Find where the given text appears and provide that cell's center as (x, y) coordinate. 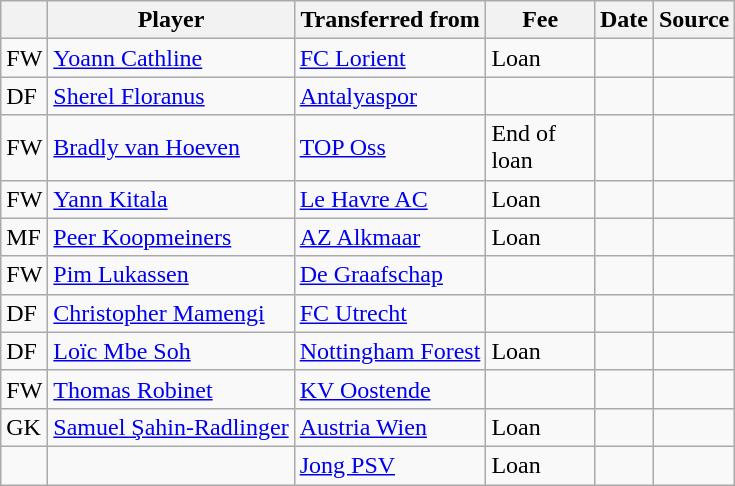
Source (694, 20)
GK (24, 427)
Yann Kitala (171, 199)
Peer Koopmeiners (171, 237)
Austria Wien (390, 427)
Antalyaspor (390, 96)
Loïc Mbe Soh (171, 351)
Christopher Mamengi (171, 313)
Pim Lukassen (171, 275)
AZ Alkmaar (390, 237)
Nottingham Forest (390, 351)
Thomas Robinet (171, 389)
Player (171, 20)
FC Utrecht (390, 313)
TOP Oss (390, 148)
Yoann Cathline (171, 58)
Date (624, 20)
FC Lorient (390, 58)
Transferred from (390, 20)
End of loan (540, 148)
Fee (540, 20)
Le Havre AC (390, 199)
KV Oostende (390, 389)
Bradly van Hoeven (171, 148)
Samuel Şahin-Radlinger (171, 427)
Jong PSV (390, 465)
Sherel Floranus (171, 96)
MF (24, 237)
De Graafschap (390, 275)
